Return (X, Y) of the center of cell containing provided text 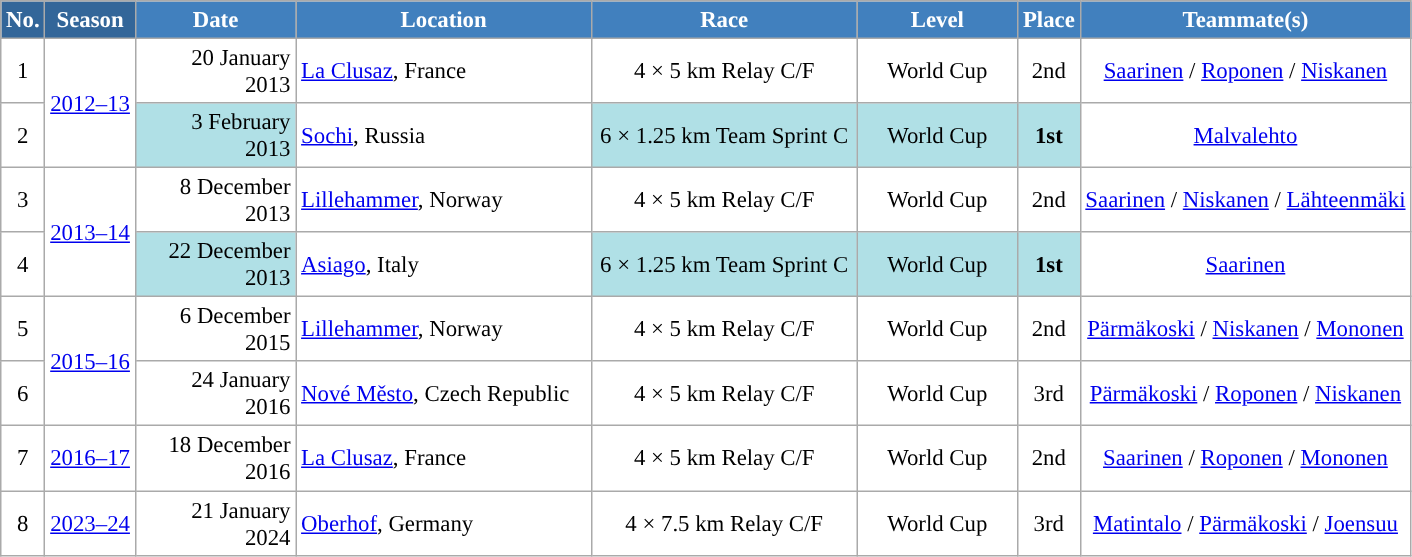
Malvalehto (1246, 136)
8 December 2013 (216, 200)
8 (23, 524)
21 January 2024 (216, 524)
6 (23, 394)
Matintalo / Pärmäkoski / Joensuu (1246, 524)
No. (23, 20)
2 (23, 136)
3 February 2013 (216, 136)
4 × 7.5 km Relay C/F (724, 524)
Pärmäkoski / Niskanen / Mononen (1246, 330)
Teammate(s) (1246, 20)
Pärmäkoski / Roponen / Niskanen (1246, 394)
Oberhof, Germany (444, 524)
Saarinen (1246, 264)
22 December 2013 (216, 264)
2013–14 (90, 232)
20 January 2013 (216, 72)
3 (23, 200)
Date (216, 20)
1 (23, 72)
7 (23, 458)
Place (1049, 20)
6 December 2015 (216, 330)
5 (23, 330)
Saarinen / Roponen / Niskanen (1246, 72)
Season (90, 20)
Asiago, Italy (444, 264)
2012–13 (90, 104)
Race (724, 20)
18 December 2016 (216, 458)
Sochi, Russia (444, 136)
Level (938, 20)
2023–24 (90, 524)
Saarinen / Roponen / Mononen (1246, 458)
Nové Město, Czech Republic (444, 394)
Saarinen / Niskanen / Lähteenmäki (1246, 200)
2015–16 (90, 362)
2016–17 (90, 458)
24 January 2016 (216, 394)
Location (444, 20)
4 (23, 264)
